Return (x, y) of the center of cell containing provided text 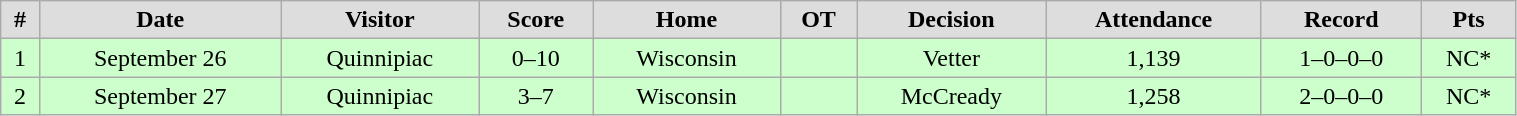
3–7 (536, 96)
2–0–0–0 (1341, 96)
Vetter (952, 58)
Date (160, 20)
Visitor (380, 20)
September 27 (160, 96)
0–10 (536, 58)
September 26 (160, 58)
Home (686, 20)
McCready (952, 96)
Decision (952, 20)
2 (20, 96)
Attendance (1154, 20)
1,139 (1154, 58)
# (20, 20)
OT (818, 20)
Record (1341, 20)
1,258 (1154, 96)
Pts (1468, 20)
1–0–0–0 (1341, 58)
1 (20, 58)
Score (536, 20)
